Determine the [X, Y] coordinate at the center of the cell enclosing the given text.  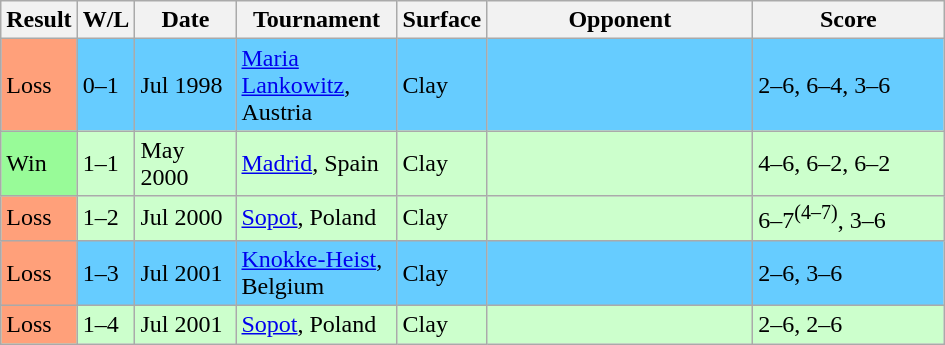
Score [848, 20]
Tournament [316, 20]
Knokke-Heist, Belgium [316, 272]
6–7(4–7), 3–6 [848, 218]
Opponent [620, 20]
1–2 [106, 218]
W/L [106, 20]
Date [186, 20]
2–6, 6–4, 3–6 [848, 85]
Result [39, 20]
1–1 [106, 164]
1–3 [106, 272]
Jul 1998 [186, 85]
Madrid, Spain [316, 164]
2–6, 2–6 [848, 325]
Win [39, 164]
Surface [442, 20]
May 2000 [186, 164]
0–1 [106, 85]
Jul 2000 [186, 218]
2–6, 3–6 [848, 272]
4–6, 6–2, 6–2 [848, 164]
Maria Lankowitz, Austria [316, 85]
1–4 [106, 325]
